Pinpoint the cell where the given text exists, returning its [X, Y] midpoint coordinate. 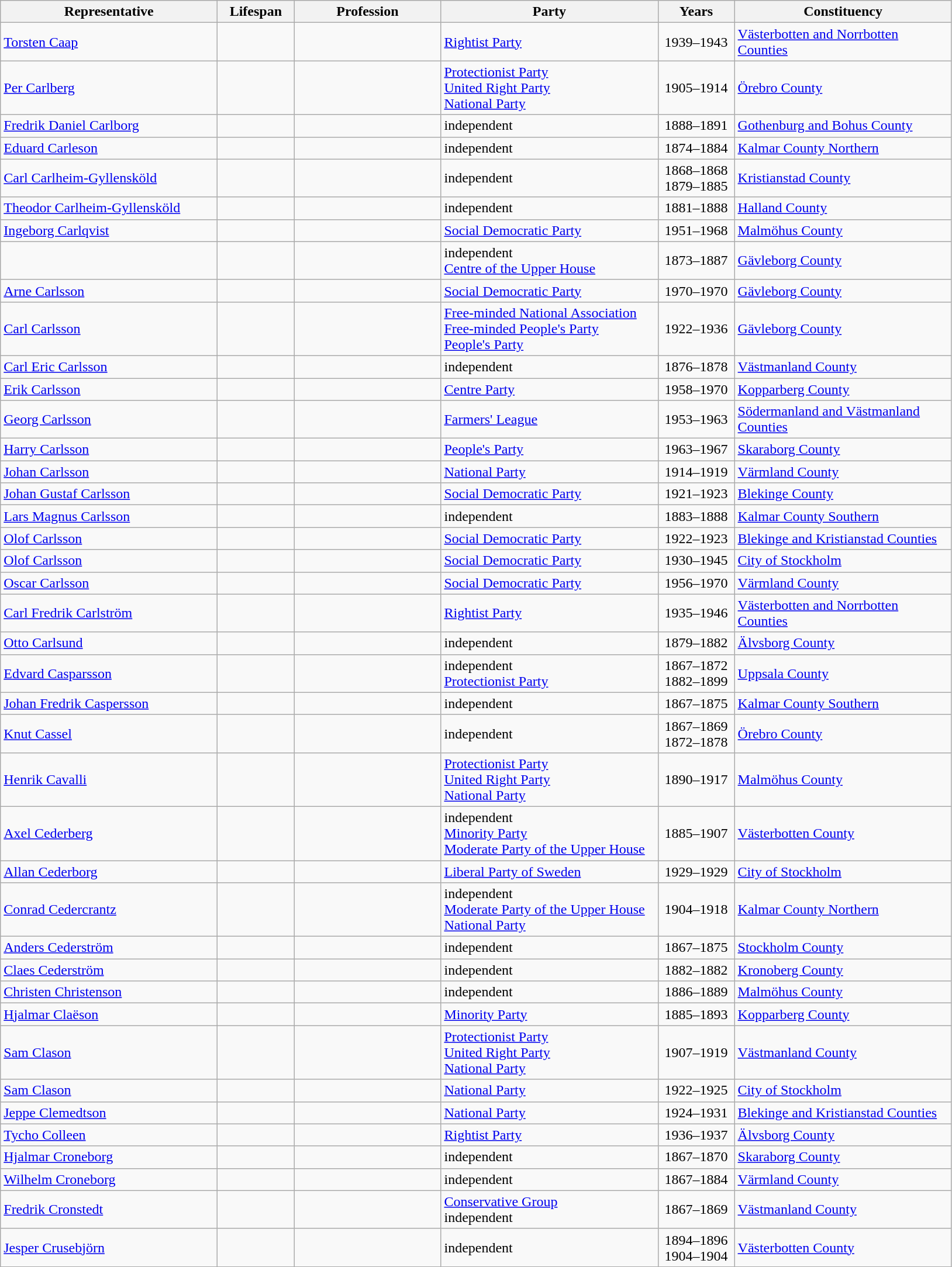
Per Carlberg [109, 88]
1867–1870 [696, 1157]
Eduard Carleson [109, 148]
Lars Magnus Carlsson [109, 516]
Fredrik Daniel Carlborg [109, 126]
1953–1963 [696, 420]
independent Minority Party Moderate Party of the Upper House [550, 833]
1922–1923 [696, 538]
Johan Gustaf Carlsson [109, 494]
Carl Fredrik Carlström [109, 613]
Edvard Casparsson [109, 674]
1956–1970 [696, 583]
Otto Carlsund [109, 643]
Fredrik Cronstedt [109, 1209]
Years [696, 12]
Arne Carlsson [109, 291]
Halland County [843, 208]
1922–1925 [696, 1090]
Theodor Carlheim-Gyllensköld [109, 208]
Carl Carlsson [109, 329]
1922–1936 [696, 329]
Conservative Group independent [550, 1209]
Södermanland and Västmanland Counties [843, 420]
1876–1878 [696, 367]
Henrik Cavalli [109, 779]
1868–18681879–1885 [696, 178]
1935–1946 [696, 613]
Oscar Carlsson [109, 583]
Harry Carlsson [109, 450]
Blekinge County [843, 494]
Representative [109, 12]
1885–1907 [696, 833]
1936–1937 [696, 1135]
1904–1918 [696, 910]
1874–1884 [696, 148]
Georg Carlsson [109, 420]
Carl Eric Carlsson [109, 367]
1924–1931 [696, 1113]
Jesper Crusebjörn [109, 1248]
Johan Carlsson [109, 472]
Uppsala County [843, 674]
Hjalmar Croneborg [109, 1157]
Anders Cederström [109, 948]
Kristianstad County [843, 178]
Jeppe Clemedtson [109, 1113]
1921–1923 [696, 494]
Centre Party [550, 389]
1867–1884 [696, 1179]
1939–1943 [696, 42]
1879–1882 [696, 643]
Hjalmar Claëson [109, 1014]
Knut Cassel [109, 733]
1881–1888 [696, 208]
1907–1919 [696, 1052]
Stockholm County [843, 948]
1883–1888 [696, 516]
Constituency [843, 12]
independent Centre of the Upper House [550, 261]
Carl Carlheim-Gyllensköld [109, 178]
Erik Carlsson [109, 389]
Minority Party [550, 1014]
Claes Cederström [109, 970]
Tycho Colleen [109, 1135]
Farmers' League [550, 420]
1885–1893 [696, 1014]
independent Protectionist Party [550, 674]
1867–18721882–1899 [696, 674]
1894–18961904–1904 [696, 1248]
1914–1919 [696, 472]
Johan Fredrik Caspersson [109, 703]
Axel Cederberg [109, 833]
1890–1917 [696, 779]
1951–1968 [696, 230]
Christen Christenson [109, 992]
Lifespan [256, 12]
Torsten Caap [109, 42]
independent Moderate Party of the Upper House National Party [550, 910]
1930–1945 [696, 561]
Wilhelm Croneborg [109, 1179]
1873–1887 [696, 261]
1886–1889 [696, 992]
Gothenburg and Bohus County [843, 126]
1867–18691872–1878 [696, 733]
Free-minded National Association Free-minded People's Party People's Party [550, 329]
1970–1970 [696, 291]
People's Party [550, 450]
1867–1869 [696, 1209]
Conrad Cedercrantz [109, 910]
1882–1882 [696, 970]
1963–1967 [696, 450]
1929–1929 [696, 872]
Liberal Party of Sweden [550, 872]
1888–1891 [696, 126]
Kronoberg County [843, 970]
1905–1914 [696, 88]
Allan Cederborg [109, 872]
Profession [367, 12]
Ingeborg Carlqvist [109, 230]
Party [550, 12]
1958–1970 [696, 389]
